Return (x, y) of the center of cell containing provided text 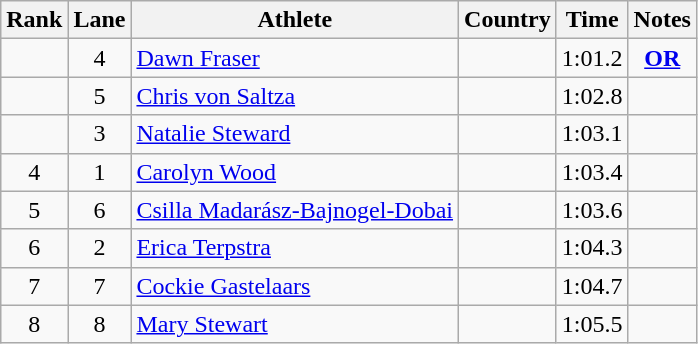
Mary Stewart (295, 324)
3 (100, 134)
Country (508, 20)
Time (592, 20)
Natalie Steward (295, 134)
1:02.8 (592, 96)
Cockie Gastelaars (295, 286)
Athlete (295, 20)
1:01.2 (592, 58)
1:04.7 (592, 286)
Csilla Madarász-Bajnogel-Dobai (295, 210)
1:05.5 (592, 324)
1 (100, 172)
1:03.6 (592, 210)
1:03.1 (592, 134)
OR (662, 58)
Rank (34, 20)
Lane (100, 20)
Notes (662, 20)
Dawn Fraser (295, 58)
2 (100, 248)
Chris von Saltza (295, 96)
1:03.4 (592, 172)
Erica Terpstra (295, 248)
Carolyn Wood (295, 172)
1:04.3 (592, 248)
